Extract the [X, Y] coordinate from the center of the cell holding the provided text.  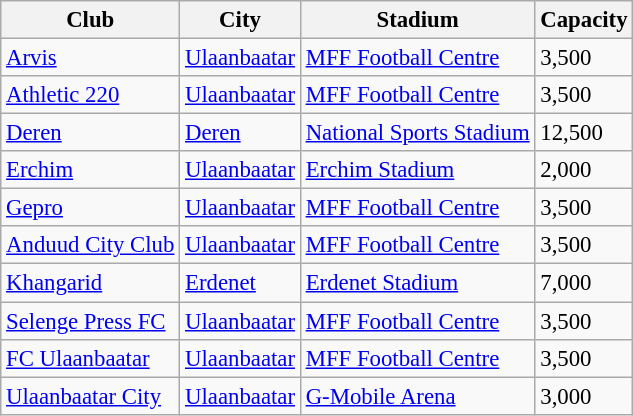
Selenge Press FC [90, 321]
Gepro [90, 208]
Arvis [90, 58]
FC Ulaanbaatar [90, 358]
Club [90, 20]
City [240, 20]
2,000 [584, 170]
Khangarid [90, 283]
Erchim Stadium [418, 170]
3,000 [584, 396]
Erdenet Stadium [418, 283]
Stadium [418, 20]
12,500 [584, 133]
Athletic 220 [90, 95]
7,000 [584, 283]
Ulaanbaatar City [90, 396]
Anduud City Club [90, 245]
G-Mobile Arena [418, 396]
Capacity [584, 20]
Erchim [90, 170]
National Sports Stadium [418, 133]
Erdenet [240, 283]
